Return the [X, Y] coordinate for the center point of the cell that contains the specified text.  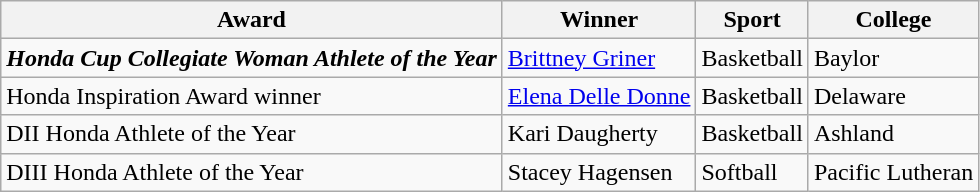
DII Honda Athlete of the Year [252, 134]
Winner [599, 20]
DIII Honda Athlete of the Year [252, 172]
College [893, 20]
Sport [752, 20]
Pacific Lutheran [893, 172]
Stacey Hagensen [599, 172]
Honda Inspiration Award winner [252, 96]
Honda Cup Collegiate Woman Athlete of the Year [252, 58]
Brittney Griner [599, 58]
Delaware [893, 96]
Elena Delle Donne [599, 96]
Ashland [893, 134]
Softball [752, 172]
Baylor [893, 58]
Kari Daugherty [599, 134]
Award [252, 20]
